Return the (x, y) coordinate for the center point of the cell that contains the specified text.  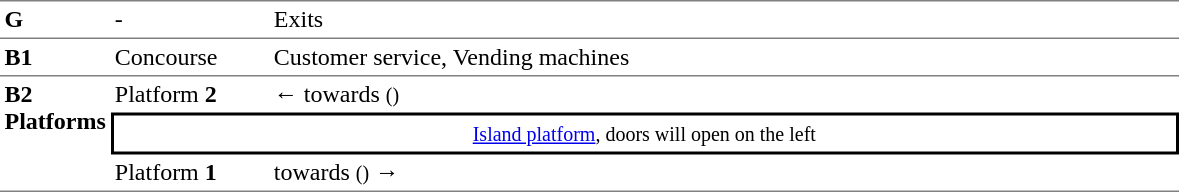
G (55, 19)
Customer service, Vending machines (724, 58)
- (190, 19)
Platform 2 (190, 94)
Platform 1 (190, 173)
Concourse (190, 58)
Exits (724, 19)
Island platform, doors will open on the left (644, 133)
towards () → (724, 173)
B1 (55, 58)
B2Platforms (55, 134)
← towards () (724, 94)
